Return [x, y] of the center of cell containing provided text 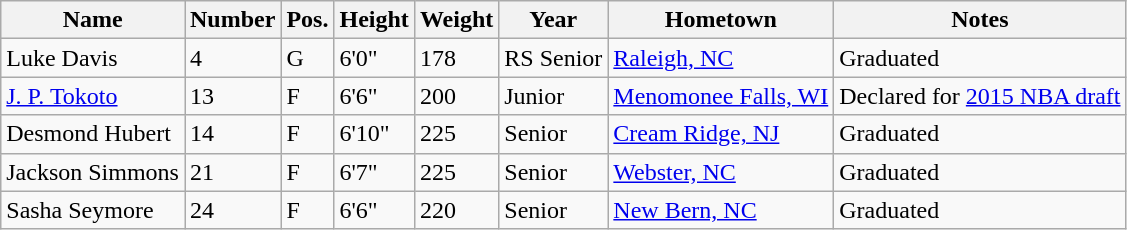
Raleigh, NC [721, 58]
J. P. Tokoto [93, 96]
13 [232, 96]
New Bern, NC [721, 210]
Jackson Simmons [93, 172]
Hometown [721, 20]
Year [554, 20]
Name [93, 20]
Luke Davis [93, 58]
Sasha Seymore [93, 210]
Declared for 2015 NBA draft [980, 96]
6'7" [374, 172]
220 [456, 210]
Webster, NC [721, 172]
Weight [456, 20]
21 [232, 172]
Height [374, 20]
14 [232, 134]
Menomonee Falls, WI [721, 96]
Desmond Hubert [93, 134]
G [308, 58]
200 [456, 96]
6'10" [374, 134]
Cream Ridge, NJ [721, 134]
6'0" [374, 58]
Junior [554, 96]
178 [456, 58]
RS Senior [554, 58]
4 [232, 58]
Number [232, 20]
Pos. [308, 20]
Notes [980, 20]
24 [232, 210]
